Capture the cell that displays the provided text and extract its [X, Y] central coordinate. 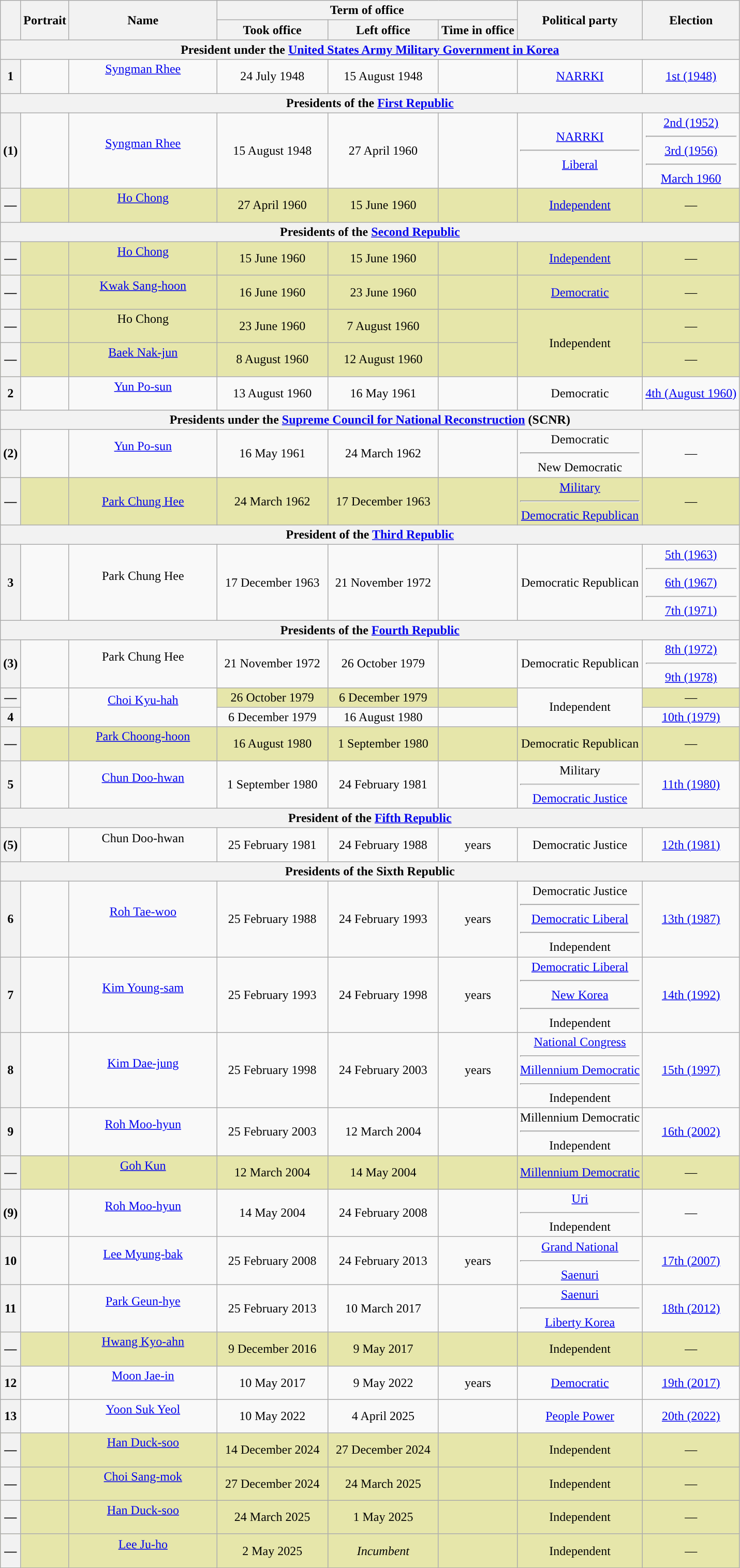
Grand NationalSaenuri [580, 1261]
8 August 1960 [272, 359]
14 December 2024 [272, 1450]
Name [143, 20]
25 February 2003 [272, 1132]
1 [10, 77]
7 August 1960 [383, 326]
4 [10, 717]
Moon Jae-in [143, 1382]
Kim Dae-jung [143, 1070]
Baek Nak-jun [143, 359]
10 [10, 1261]
10 May 2017 [272, 1382]
DemocraticNew Democratic [580, 454]
24 February 1993 [383, 919]
25 February 1993 [272, 995]
24 February 2003 [383, 1070]
Democratic Justice [580, 844]
15th (1997) [691, 1070]
Goh Kun [143, 1172]
Kim Young-sam [143, 995]
Hwang Kyo-ahn [143, 1349]
7 [10, 995]
Portrait [45, 20]
Millennium Democratic [580, 1172]
12 August 1960 [383, 359]
10 May 2022 [272, 1416]
24 February 1988 [383, 844]
MilitaryDemocratic Republican [580, 501]
Left office [383, 30]
24 July 1948 [272, 77]
11th (1980) [691, 784]
National CongressMillennium DemocraticIndependent [580, 1070]
NARRKI [580, 77]
8th (1972)9th (1978) [691, 664]
Time in office [478, 30]
MilitaryDemocratic Justice [580, 784]
24 February 2013 [383, 1261]
13th (1987) [691, 919]
Presidents under the Supreme Council for National Reconstruction (SCNR) [370, 420]
9 May 2017 [383, 1349]
25 February 2013 [272, 1308]
Election [691, 20]
President of the Fifth Republic [370, 818]
5th (1963)6th (1967)7th (1971) [691, 583]
Took office [272, 30]
25 February 1981 [272, 844]
Incumbent [383, 1551]
Millennium DemocraticIndependent [580, 1132]
(1) [10, 151]
(5) [10, 844]
10 March 2017 [383, 1308]
9 [10, 1132]
Park Geun-hye [143, 1308]
Democratic LiberalNew KoreaIndependent [580, 995]
20th (2022) [691, 1416]
9 May 2022 [383, 1382]
14th (1992) [691, 995]
2 [10, 393]
9 December 2016 [272, 1349]
12 [10, 1382]
5 [10, 784]
2 May 2025 [272, 1551]
Presidents of the Second Republic [370, 232]
President under the United States Army Military Government in Korea [370, 50]
Democratic JusticeDemocratic LiberalIndependent [580, 919]
24 February 2008 [383, 1213]
17th (2007) [691, 1261]
Choi Kyu-hah [143, 707]
Choi Sang-mok [143, 1484]
Park Choong-hoon [143, 744]
Political party [580, 20]
8 [10, 1070]
People Power [580, 1416]
13 [10, 1416]
2nd (1952)3rd (1956)March 1960 [691, 151]
16 June 1960 [272, 292]
25 February 2008 [272, 1261]
3 [10, 583]
(2) [10, 454]
(9) [10, 1213]
10th (1979) [691, 717]
24 February 1981 [383, 784]
11 [10, 1308]
Presidents of the Sixth Republic [370, 871]
Yoon Suk Yeol [143, 1416]
SaenuriLiberty Korea [580, 1308]
12th (1981) [691, 844]
4 April 2025 [383, 1416]
Kwak Sang-hoon [143, 292]
NARRKILiberal [580, 151]
(3) [10, 664]
19th (2017) [691, 1382]
Term of office [367, 10]
25 February 1998 [272, 1070]
4th (August 1960) [691, 393]
President of the Third Republic [370, 535]
Roh Tae-woo [143, 919]
16th (2002) [691, 1132]
18th (2012) [691, 1308]
Presidents of the First Republic [370, 103]
1 May 2025 [383, 1517]
13 August 1960 [272, 393]
24 February 1998 [383, 995]
6 [10, 919]
1st (1948) [691, 77]
25 February 1988 [272, 919]
Lee Myung-bak [143, 1261]
UriIndependent [580, 1213]
Lee Ju-ho [143, 1551]
Presidents of the Fourth Republic [370, 630]
